Extract the (x, y) coordinate from the center of the cell holding the provided text.  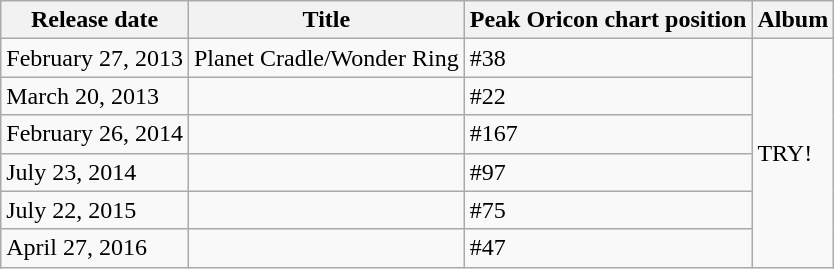
#22 (608, 96)
March 20, 2013 (95, 96)
July 22, 2015 (95, 210)
Album (793, 20)
July 23, 2014 (95, 172)
Title (326, 20)
February 27, 2013 (95, 58)
April 27, 2016 (95, 248)
#97 (608, 172)
#167 (608, 134)
#38 (608, 58)
Planet Cradle/Wonder Ring (326, 58)
Release date (95, 20)
Peak Oricon chart position (608, 20)
February 26, 2014 (95, 134)
TRY! (793, 153)
#47 (608, 248)
#75 (608, 210)
